Detect which cell encompasses the target text, then output its (X, Y) center coordinate. 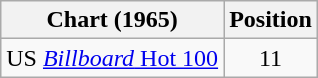
Chart (1965) (112, 20)
11 (271, 58)
US Billboard Hot 100 (112, 58)
Position (271, 20)
